Capture the cell that displays the provided text and extract its (x, y) central coordinate. 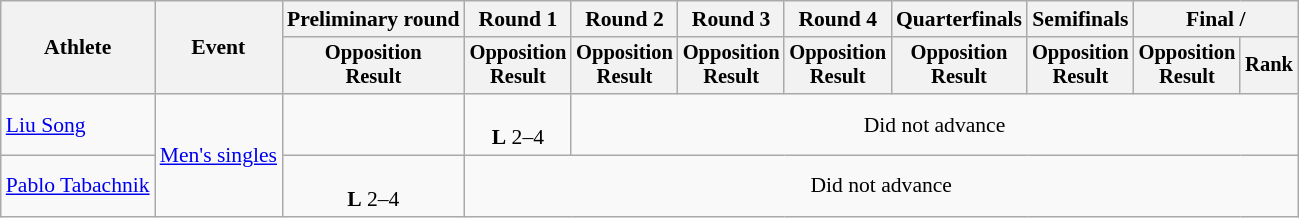
Round 4 (838, 19)
Pablo Tabachnik (78, 186)
Final / (1216, 19)
Rank (1269, 66)
Men's singles (218, 155)
Round 2 (624, 19)
Round 3 (732, 19)
Semifinals (1080, 19)
Event (218, 48)
Liu Song (78, 124)
Preliminary round (374, 19)
Athlete (78, 48)
Round 1 (518, 19)
Quarterfinals (959, 19)
